Capture the cell that displays the provided text and extract its (X, Y) central coordinate. 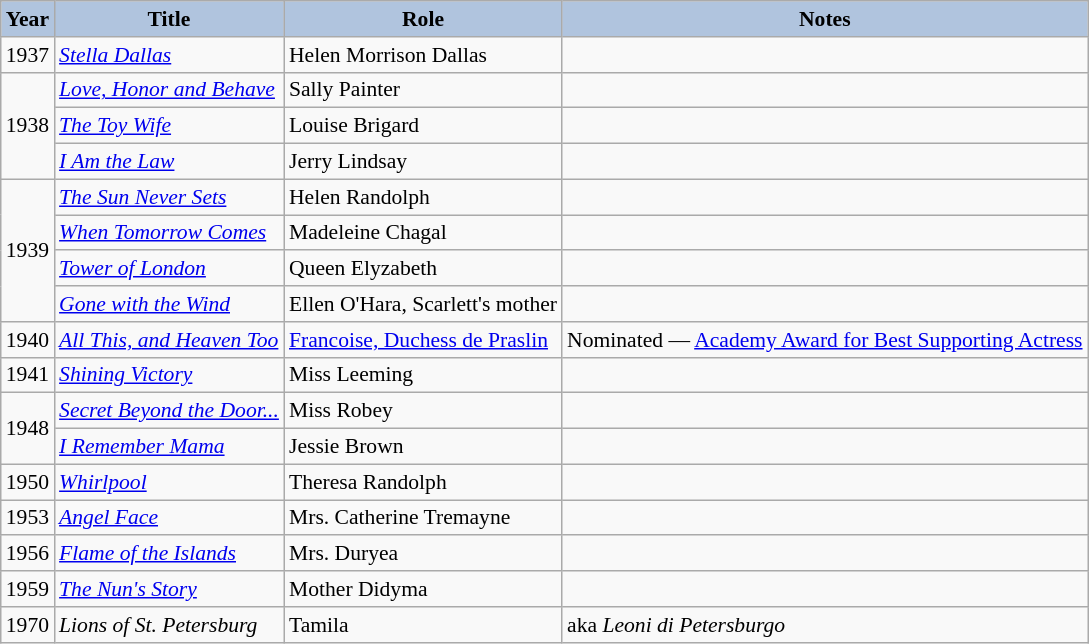
Secret Beyond the Door... (169, 411)
Sally Painter (423, 90)
1938 (28, 126)
Miss Robey (423, 411)
1956 (28, 554)
Flame of the Islands (169, 554)
The Sun Never Sets (169, 197)
Louise Brigard (423, 126)
Queen Elyzabeth (423, 269)
Angel Face (169, 518)
Helen Morrison Dallas (423, 55)
Year (28, 19)
Mrs. Catherine Tremayne (423, 518)
Tower of London (169, 269)
1953 (28, 518)
Whirlpool (169, 482)
1940 (28, 340)
aka Leoni di Petersburgo (825, 625)
Helen Randolph (423, 197)
1970 (28, 625)
1948 (28, 428)
Tamila (423, 625)
Theresa Randolph (423, 482)
1941 (28, 375)
Title (169, 19)
Mrs. Duryea (423, 554)
1950 (28, 482)
Miss Leeming (423, 375)
All This, and Heaven Too (169, 340)
Madeleine Chagal (423, 233)
Mother Didyma (423, 589)
When Tomorrow Comes (169, 233)
1937 (28, 55)
Ellen O'Hara, Scarlett's mother (423, 304)
Francoise, Duchess de Praslin (423, 340)
I Remember Mama (169, 447)
1939 (28, 250)
Gone with the Wind (169, 304)
Role (423, 19)
Notes (825, 19)
The Toy Wife (169, 126)
The Nun's Story (169, 589)
Nominated — Academy Award for Best Supporting Actress (825, 340)
Jerry Lindsay (423, 162)
Jessie Brown (423, 447)
Shining Victory (169, 375)
Love, Honor and Behave (169, 90)
Stella Dallas (169, 55)
I Am the Law (169, 162)
Lions of St. Petersburg (169, 625)
1959 (28, 589)
